Detect which cell encompasses the target text, then output its [X, Y] center coordinate. 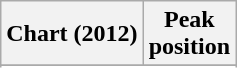
Chart (2012) [72, 34]
Peakposition [189, 34]
